Output the [x, y] coordinate of the center of the cell containing the given text.  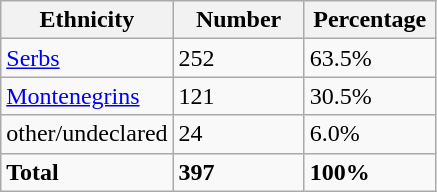
Number [238, 20]
Total [87, 172]
other/undeclared [87, 134]
121 [238, 96]
63.5% [370, 58]
397 [238, 172]
24 [238, 134]
Serbs [87, 58]
Ethnicity [87, 20]
30.5% [370, 96]
100% [370, 172]
Montenegrins [87, 96]
6.0% [370, 134]
252 [238, 58]
Percentage [370, 20]
